For the text-containing cell, return its midpoint in [x, y] coordinate format. 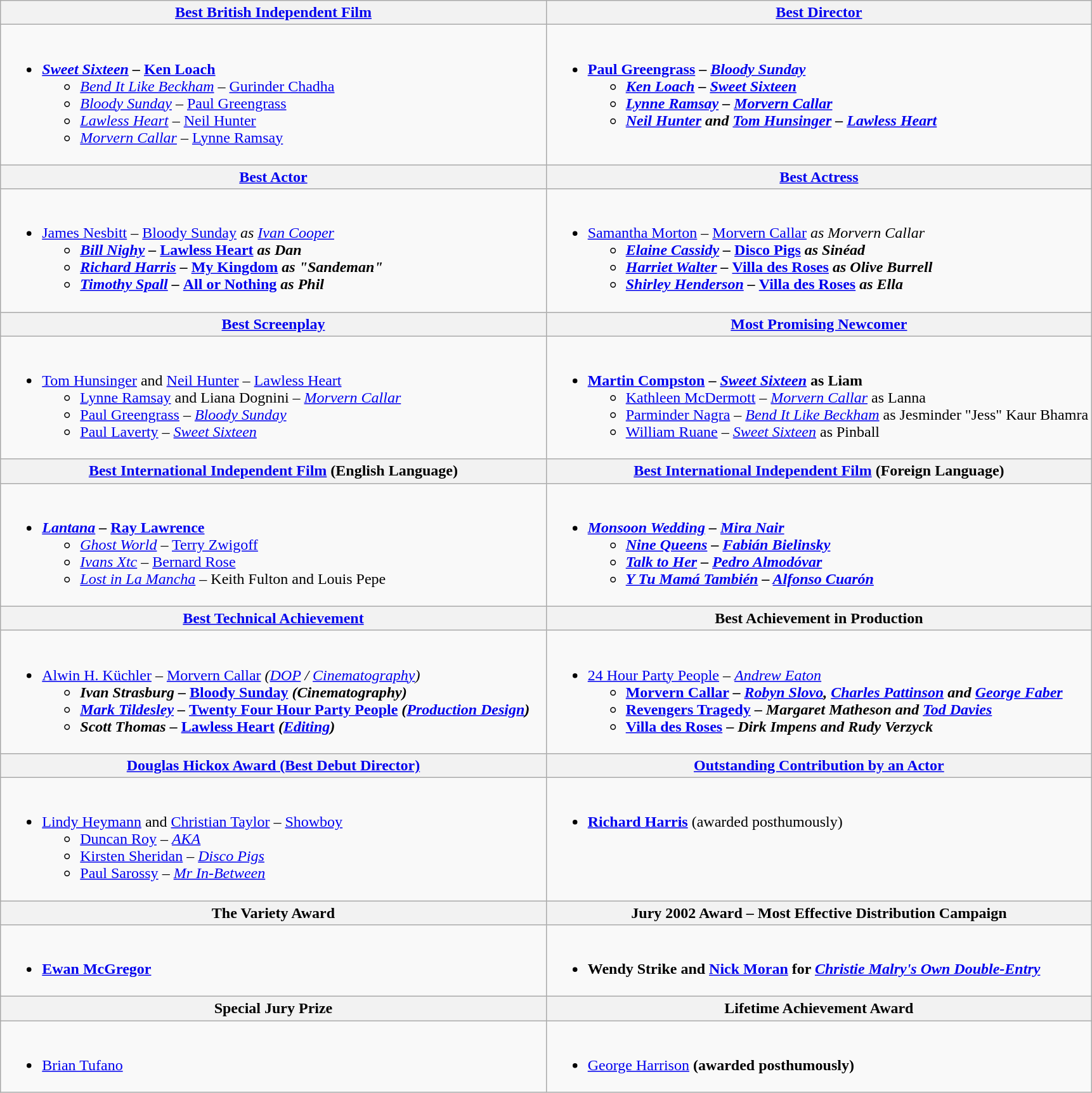
Best Screenplay [273, 324]
Best Actress [819, 177]
Best International Independent Film (English Language) [273, 471]
Lindy Heymann and Christian Taylor – ShowboyDuncan Roy – AKAKirsten Sheridan – Disco PigsPaul Sarossy – Mr In-Between [273, 839]
Douglas Hickox Award (Best Debut Director) [273, 765]
Lifetime Achievement Award [819, 1009]
Ewan McGregor [273, 961]
Best Technical Achievement [273, 618]
Monsoon Wedding – Mira NairNine Queens – Fabián BielinskyTalk to Her – Pedro AlmodóvarY Tu Mamá También – Alfonso Cuarón [819, 545]
Best Director [819, 13]
Special Jury Prize [273, 1009]
Best Achievement in Production [819, 618]
Jury 2002 Award – Most Effective Distribution Campaign [819, 912]
Most Promising Newcomer [819, 324]
Paul Greengrass – Bloody SundayKen Loach – Sweet SixteenLynne Ramsay – Morvern CallarNeil Hunter and Tom Hunsinger – Lawless Heart [819, 95]
Outstanding Contribution by an Actor [819, 765]
Best British Independent Film [273, 13]
Wendy Strike and Nick Moran for Christie Malry's Own Double-Entry [819, 961]
George Harrison (awarded posthumously) [819, 1056]
Brian Tufano [273, 1056]
Richard Harris (awarded posthumously) [819, 839]
Best Actor [273, 177]
Best International Independent Film (Foreign Language) [819, 471]
Lantana – Ray LawrenceGhost World – Terry ZwigoffIvans Xtc – Bernard RoseLost in La Mancha – Keith Fulton and Louis Pepe [273, 545]
The Variety Award [273, 912]
